Search for the cell housing the specified text and yield its [X, Y] center coordinate. 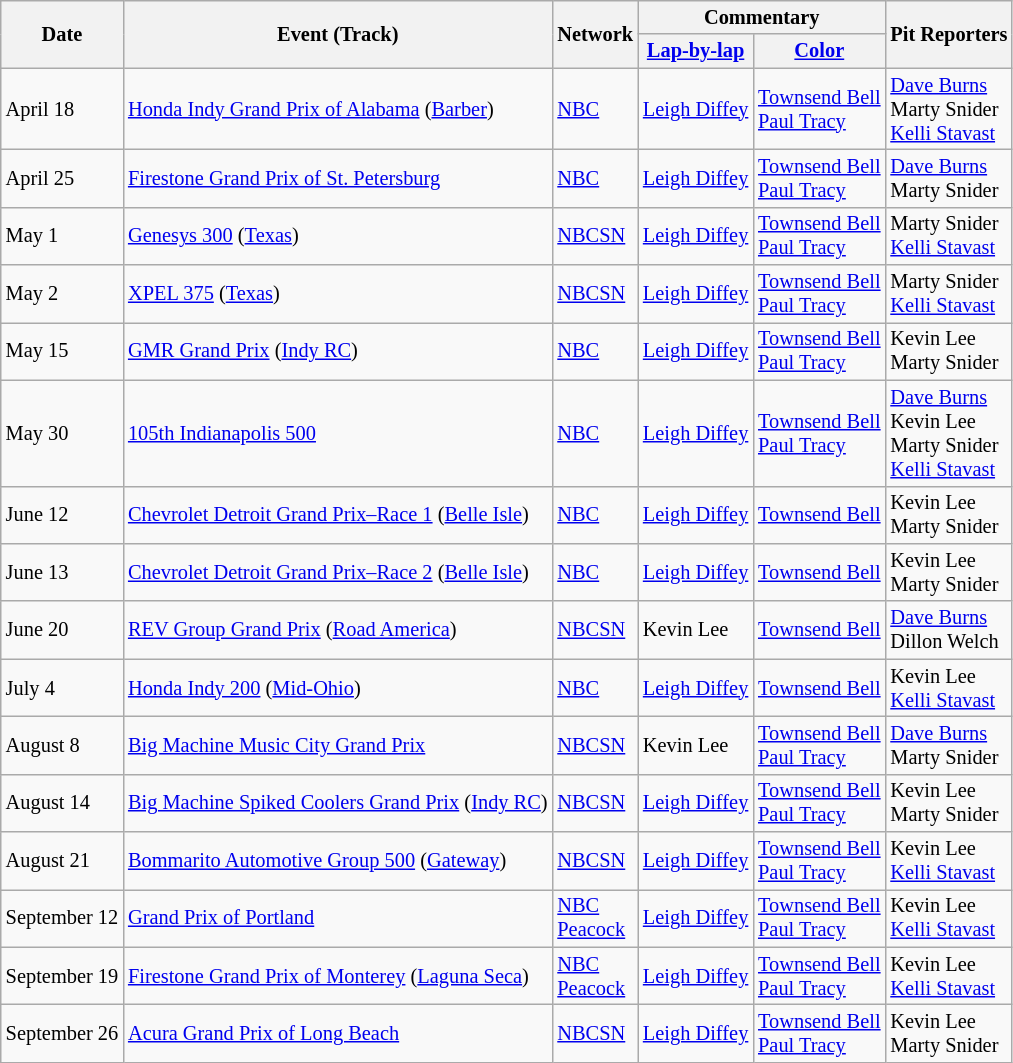
Bommarito Automotive Group 500 (Gateway) [338, 861]
June 12 [62, 515]
Dave BurnsMarty SniderKelli Stavast [948, 109]
Pit Reporters [948, 34]
Dave BurnsDillon Welch [948, 630]
September 19 [62, 976]
September 12 [62, 918]
July 4 [62, 688]
Acura Grand Prix of Long Beach [338, 1033]
Grand Prix of Portland [338, 918]
Event (Track) [338, 34]
Genesys 300 (Texas) [338, 236]
June 13 [62, 572]
Color [819, 51]
June 20 [62, 630]
April 25 [62, 178]
Network [595, 34]
Date [62, 34]
GMR Grand Prix (Indy RC) [338, 351]
August 14 [62, 803]
Commentary [762, 17]
May 1 [62, 236]
April 18 [62, 109]
August 8 [62, 745]
Firestone Grand Prix of St. Petersburg [338, 178]
Honda Indy Grand Prix of Alabama (Barber) [338, 109]
May 15 [62, 351]
REV Group Grand Prix (Road America) [338, 630]
Honda Indy 200 (Mid-Ohio) [338, 688]
Chevrolet Detroit Grand Prix–Race 2 (Belle Isle) [338, 572]
September 26 [62, 1033]
Chevrolet Detroit Grand Prix–Race 1 (Belle Isle) [338, 515]
XPEL 375 (Texas) [338, 294]
May 30 [62, 433]
Big Machine Spiked Coolers Grand Prix (Indy RC) [338, 803]
Firestone Grand Prix of Monterey (Laguna Seca) [338, 976]
August 21 [62, 861]
Lap-by-lap [696, 51]
Big Machine Music City Grand Prix [338, 745]
May 2 [62, 294]
105th Indianapolis 500 [338, 433]
Dave BurnsKevin LeeMarty SniderKelli Stavast [948, 433]
